Pinpoint the cell where the given text exists, returning its [x, y] midpoint coordinate. 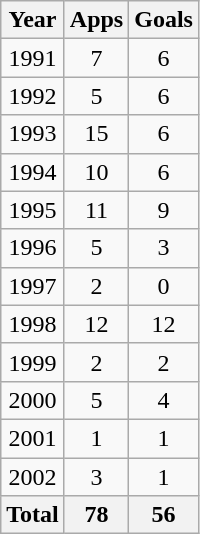
56 [164, 515]
9 [164, 210]
1995 [33, 210]
4 [164, 400]
1998 [33, 324]
Goals [164, 20]
78 [96, 515]
7 [96, 58]
0 [164, 286]
1994 [33, 172]
2000 [33, 400]
1992 [33, 96]
Apps [96, 20]
1997 [33, 286]
2002 [33, 477]
11 [96, 210]
1993 [33, 134]
1991 [33, 58]
10 [96, 172]
15 [96, 134]
2001 [33, 438]
Year [33, 20]
Total [33, 515]
1996 [33, 248]
1999 [33, 362]
